Search for the cell housing the specified text and yield its [x, y] center coordinate. 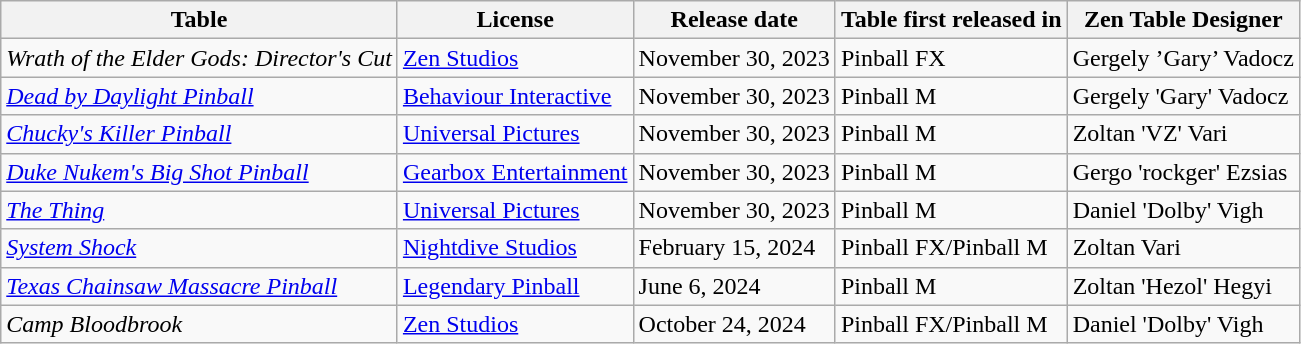
February 15, 2024 [734, 248]
Gergo 'rockger' Ezsias [1183, 172]
Texas Chainsaw Massacre Pinball [200, 286]
Zoltan Vari [1183, 248]
Release date [734, 20]
Dead by Daylight Pinball [200, 96]
Camp Bloodbrook [200, 324]
Gergely ’Gary’ Vadocz [1183, 58]
Zoltan 'VZ' Vari [1183, 134]
June 6, 2024 [734, 286]
The Thing [200, 210]
Chucky's Killer Pinball [200, 134]
Zen Table Designer [1183, 20]
October 24, 2024 [734, 324]
Legendary Pinball [515, 286]
Pinball FX [951, 58]
Table [200, 20]
Nightdive Studios [515, 248]
Gergely 'Gary' Vadocz [1183, 96]
Duke Nukem's Big Shot Pinball [200, 172]
System Shock [200, 248]
Table first released in [951, 20]
Zoltan 'Hezol' Hegyi [1183, 286]
Wrath of the Elder Gods: Director's Cut [200, 58]
Behaviour Interactive [515, 96]
Gearbox Entertainment [515, 172]
License [515, 20]
